For the text-containing cell, return its midpoint in (X, Y) coordinate format. 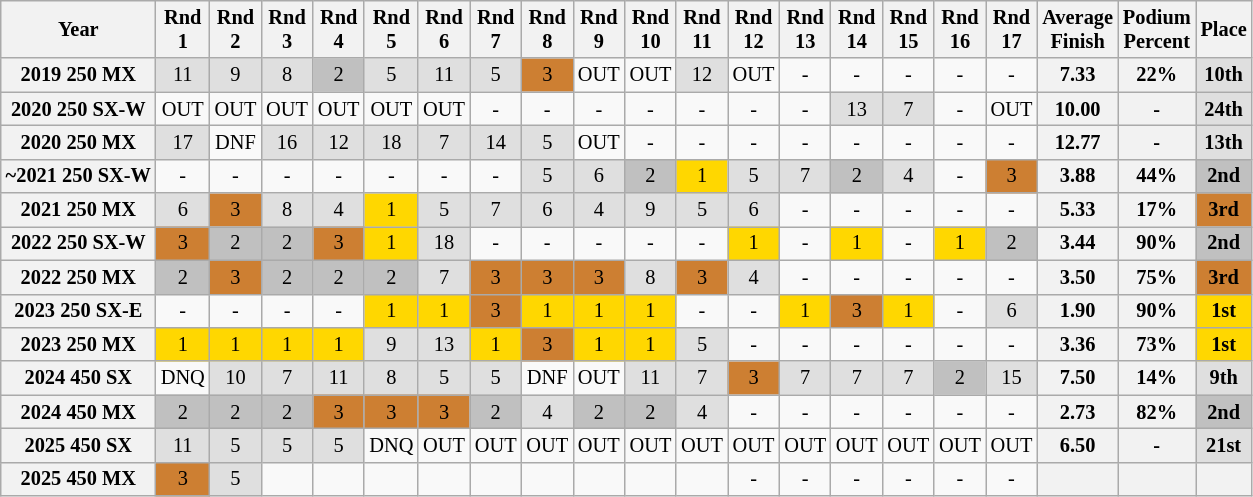
5.33 (1078, 210)
2023 250 SX-E (78, 311)
Rnd16 (960, 29)
2025 450 SX (78, 445)
17 (183, 142)
Rnd17 (1012, 29)
10.00 (1078, 109)
Rnd5 (391, 29)
7.33 (1078, 75)
2022 250 SX-W (78, 243)
AverageFinish (1078, 29)
15 (1012, 378)
73% (1157, 344)
Rnd6 (444, 29)
2022 250 MX (78, 277)
Rnd12 (754, 29)
10th (1224, 75)
24th (1224, 109)
75% (1157, 277)
2023 250 MX (78, 344)
3.50 (1078, 277)
Year (78, 29)
12.77 (1078, 142)
Rnd1 (183, 29)
2025 450 MX (78, 479)
Rnd8 (547, 29)
21st (1224, 445)
3.88 (1078, 176)
Rnd2 (236, 29)
16 (287, 142)
9th (1224, 378)
6.50 (1078, 445)
2020 250 MX (78, 142)
3.44 (1078, 243)
Rnd14 (857, 29)
44% (1157, 176)
Rnd11 (702, 29)
Rnd3 (287, 29)
Rnd7 (496, 29)
82% (1157, 412)
Rnd4 (339, 29)
2024 450 MX (78, 412)
Rnd13 (805, 29)
14 (496, 142)
2020 250 SX-W (78, 109)
1.90 (1078, 311)
2024 450 SX (78, 378)
14% (1157, 378)
7.50 (1078, 378)
22% (1157, 75)
Rnd10 (651, 29)
Rnd9 (599, 29)
2019 250 MX (78, 75)
Place (1224, 29)
~2021 250 SX-W (78, 176)
17% (1157, 210)
10 (236, 378)
PodiumPercent (1157, 29)
13th (1224, 142)
3.36 (1078, 344)
Rnd15 (909, 29)
2021 250 MX (78, 210)
2.73 (1078, 412)
